Scan for the cell matching the given text and deliver its (X, Y) coordinate at center. 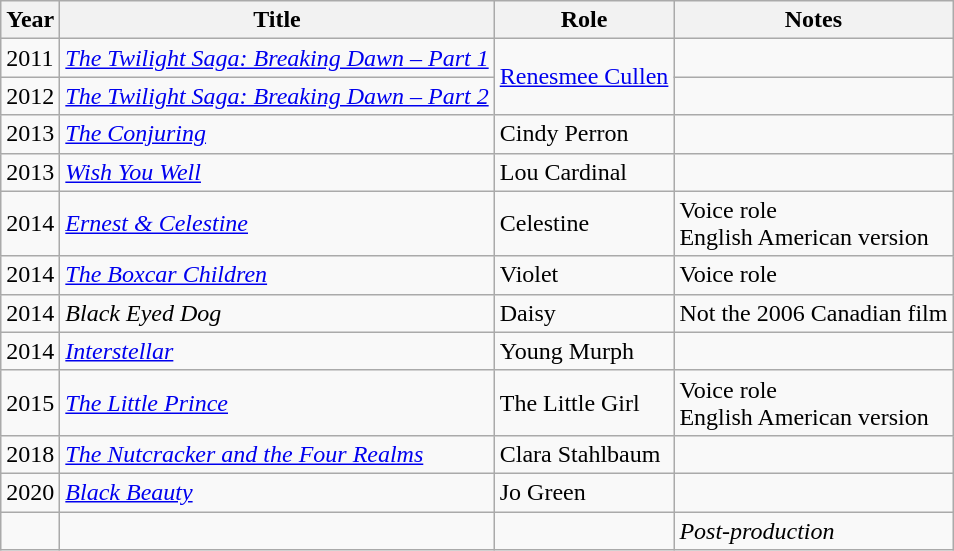
Post-production (814, 531)
The Boxcar Children (277, 275)
The Conjuring (277, 134)
Celestine (584, 224)
The Twilight Saga: Breaking Dawn – Part 2 (277, 96)
Role (584, 20)
Notes (814, 20)
Black Eyed Dog (277, 313)
Young Murph (584, 351)
Jo Green (584, 492)
Not the 2006 Canadian film (814, 313)
Renesmee Cullen (584, 77)
Ernest & Celestine (277, 224)
Year (30, 20)
The Twilight Saga: Breaking Dawn – Part 1 (277, 58)
Daisy (584, 313)
Lou Cardinal (584, 172)
2020 (30, 492)
Voice role (814, 275)
2011 (30, 58)
Interstellar (277, 351)
2015 (30, 402)
2018 (30, 454)
Cindy Perron (584, 134)
The Little Girl (584, 402)
Clara Stahlbaum (584, 454)
The Little Prince (277, 402)
2012 (30, 96)
Violet (584, 275)
Wish You Well (277, 172)
The Nutcracker and the Four Realms (277, 454)
Black Beauty (277, 492)
Title (277, 20)
